Locate the cell with the specified text and output its (X, Y) center coordinate. 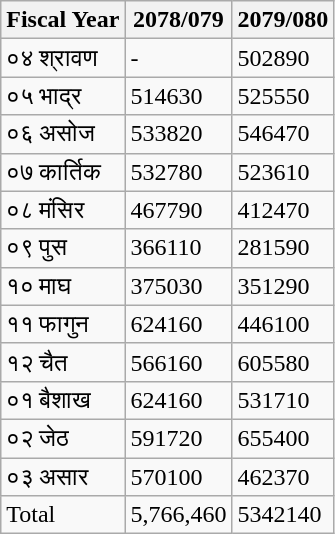
546470 (283, 134)
375030 (178, 286)
655400 (283, 438)
2078/079 (178, 20)
533820 (178, 134)
- (178, 58)
366110 (178, 248)
०७ कार्तिक (63, 172)
446100 (283, 324)
605580 (283, 362)
525550 (283, 96)
०३ असार (63, 477)
591720 (178, 438)
523610 (283, 172)
566160 (178, 362)
532780 (178, 172)
०४ श्रावण (63, 58)
467790 (178, 210)
570100 (178, 477)
१२ चैत (63, 362)
०९ पुस (63, 248)
281590 (283, 248)
514630 (178, 96)
१० माघ (63, 286)
०१ बैशाख (63, 400)
412470 (283, 210)
2079/080 (283, 20)
०६ असोज (63, 134)
०५ भाद्र (63, 96)
०८ मंसिर (63, 210)
531710 (283, 400)
351290 (283, 286)
502890 (283, 58)
Total (63, 515)
११ फागुन (63, 324)
Fiscal Year (63, 20)
०२ जेठ (63, 438)
5342140 (283, 515)
5,766,460 (178, 515)
462370 (283, 477)
